Locate the cell with the specified text and output its [x, y] center coordinate. 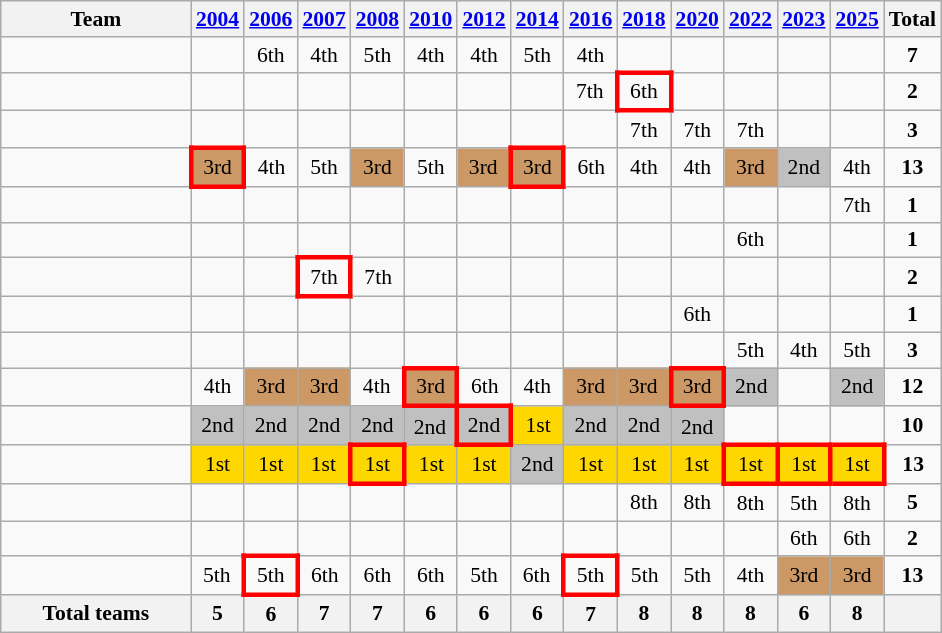
2010 [430, 19]
2007 [324, 19]
2020 [698, 19]
2018 [644, 19]
Total [912, 19]
2022 [750, 19]
10 [912, 426]
2012 [484, 19]
Total teams [96, 614]
Team [96, 19]
2025 [856, 19]
2023 [804, 19]
2008 [378, 19]
2006 [270, 19]
2014 [538, 19]
2004 [218, 19]
2016 [590, 19]
12 [912, 388]
